Capture the cell that displays the provided text and extract its [X, Y] central coordinate. 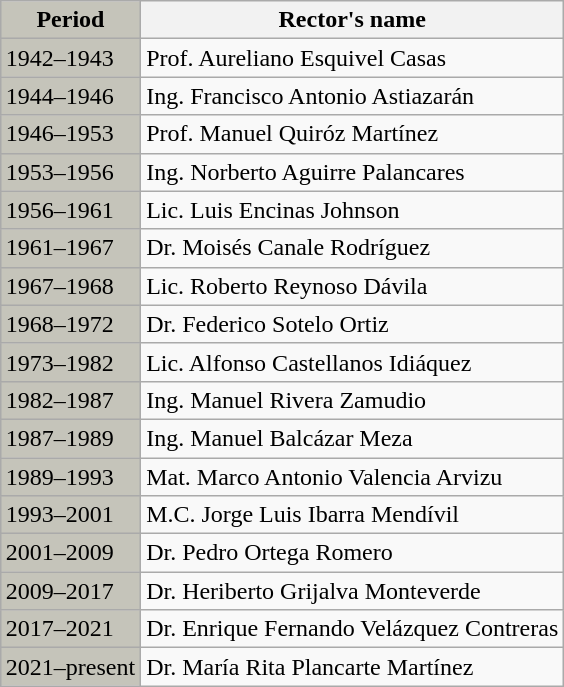
1956–1961 [70, 210]
Lic. Roberto Reynoso Dávila [352, 286]
1973–1982 [70, 362]
Ing. Manuel Balcázar Meza [352, 438]
Lic. Alfonso Castellanos Idiáquez [352, 362]
1942–1943 [70, 58]
Dr. Federico Sotelo Ortiz [352, 324]
1993–2001 [70, 515]
1946–1953 [70, 134]
1989–1993 [70, 477]
Ing. Manuel Rivera Zamudio [352, 400]
1982–1987 [70, 400]
Mat. Marco Antonio Valencia Arvizu [352, 477]
1944–1946 [70, 96]
Dr. Heriberto Grijalva Monteverde [352, 591]
Dr. Moisés Canale Rodríguez [352, 248]
Prof. Aureliano Esquivel Casas [352, 58]
Dr. Enrique Fernando Velázquez Contreras [352, 629]
Dr. María Rita Plancarte Martínez [352, 667]
Ing. Francisco Antonio Astiazarán [352, 96]
Lic. Luis Encinas Johnson [352, 210]
1953–1956 [70, 172]
2009–2017 [70, 591]
Dr. Pedro Ortega Romero [352, 553]
Period [70, 20]
2021–present [70, 667]
Prof. Manuel Quiróz Martínez [352, 134]
1961–1967 [70, 248]
Rector's name [352, 20]
2001–2009 [70, 553]
2017–2021 [70, 629]
1987–1989 [70, 438]
M.C. Jorge Luis Ibarra Mendívil [352, 515]
1967–1968 [70, 286]
1968–1972 [70, 324]
Ing. Norberto Aguirre Palancares [352, 172]
